Return the (X, Y) coordinate for the center point of the cell that contains the specified text.  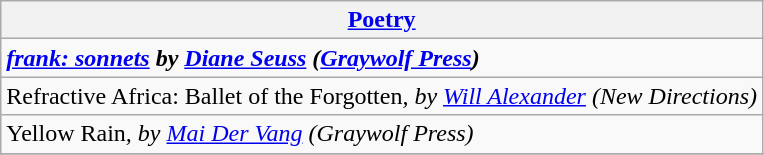
Yellow Rain, by Mai Der Vang (Graywolf Press) (382, 134)
Poetry (382, 20)
Refractive Africa: Ballet of the Forgotten, by Will Alexander (New Directions) (382, 96)
frank: sonnets by Diane Seuss (Graywolf Press) (382, 58)
